Scan for the cell matching the given text and deliver its (X, Y) coordinate at center. 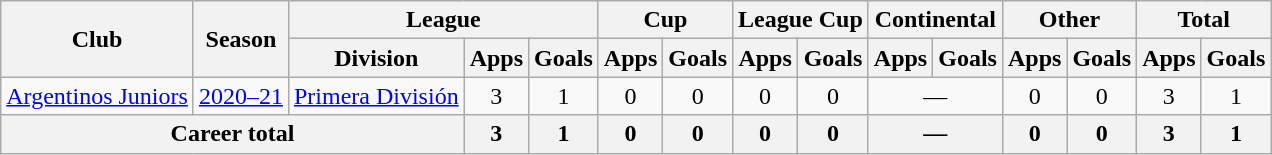
Continental (935, 20)
Career total (232, 134)
Primera División (376, 96)
Other (1069, 20)
Argentinos Juniors (98, 96)
Cup (665, 20)
Division (376, 58)
League (443, 20)
Total (1204, 20)
League Cup (801, 20)
2020–21 (240, 96)
Season (240, 39)
Club (98, 39)
